Capture the cell that displays the provided text and extract its [x, y] central coordinate. 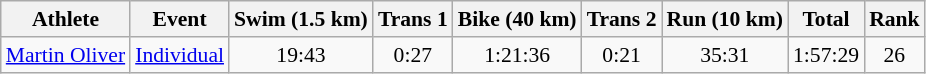
Swim (1.5 km) [301, 19]
Bike (40 km) [518, 19]
0:21 [622, 55]
Trans 2 [622, 19]
1:57:29 [826, 55]
1:21:36 [518, 55]
19:43 [301, 55]
Total [826, 19]
Martin Oliver [66, 55]
Trans 1 [413, 19]
Rank [894, 19]
Event [180, 19]
Individual [180, 55]
0:27 [413, 55]
26 [894, 55]
35:31 [725, 55]
Run (10 km) [725, 19]
Athlete [66, 19]
